Search for the cell housing the specified text and yield its (X, Y) center coordinate. 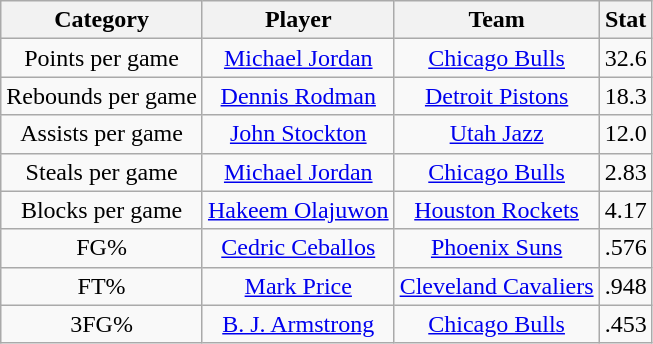
Assists per game (102, 134)
Rebounds per game (102, 96)
Blocks per game (102, 210)
32.6 (626, 58)
4.17 (626, 210)
Houston Rockets (496, 210)
Mark Price (298, 286)
12.0 (626, 134)
Steals per game (102, 172)
Cleveland Cavaliers (496, 286)
.453 (626, 324)
Player (298, 20)
John Stockton (298, 134)
Utah Jazz (496, 134)
18.3 (626, 96)
Detroit Pistons (496, 96)
Phoenix Suns (496, 248)
B. J. Armstrong (298, 324)
3FG% (102, 324)
.948 (626, 286)
Stat (626, 20)
Category (102, 20)
.576 (626, 248)
Hakeem Olajuwon (298, 210)
FG% (102, 248)
Team (496, 20)
2.83 (626, 172)
Points per game (102, 58)
FT% (102, 286)
Dennis Rodman (298, 96)
Cedric Ceballos (298, 248)
